Output the [X, Y] coordinate of the center of the cell containing the given text.  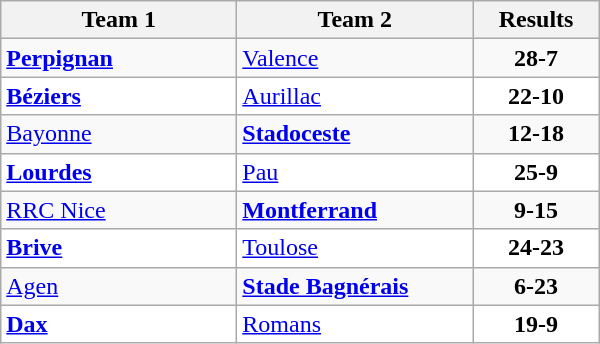
Montferrand [355, 210]
RRC Nice [119, 210]
9-15 [536, 210]
Agen [119, 286]
Stade Bagnérais [355, 286]
28-7 [536, 58]
Bayonne [119, 134]
19-9 [536, 324]
25-9 [536, 172]
Aurillac [355, 96]
Brive [119, 248]
Valence [355, 58]
Béziers [119, 96]
Team 1 [119, 20]
Team 2 [355, 20]
Romans [355, 324]
Perpignan [119, 58]
Stadoceste [355, 134]
22-10 [536, 96]
Dax [119, 324]
Toulose [355, 248]
Results [536, 20]
12-18 [536, 134]
Lourdes [119, 172]
Pau [355, 172]
24-23 [536, 248]
6-23 [536, 286]
